Detect which cell encompasses the target text, then output its (x, y) center coordinate. 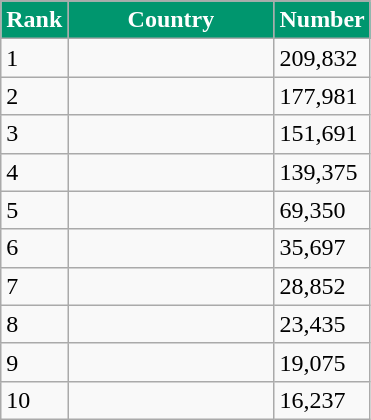
5 (34, 210)
4 (34, 172)
139,375 (322, 172)
2 (34, 96)
1 (34, 58)
69,350 (322, 210)
10 (34, 400)
16,237 (322, 400)
23,435 (322, 324)
151,691 (322, 134)
Rank (34, 20)
28,852 (322, 286)
9 (34, 362)
3 (34, 134)
35,697 (322, 248)
8 (34, 324)
209,832 (322, 58)
19,075 (322, 362)
Country (171, 20)
177,981 (322, 96)
6 (34, 248)
Number (322, 20)
7 (34, 286)
